Extract the [x, y] coordinate from the center of the cell holding the provided text.  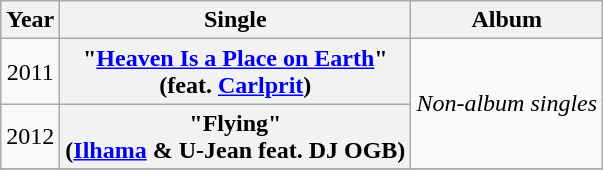
2011 [30, 72]
"Flying"(Ilhama & U-Jean feat. DJ OGB) [236, 136]
Non-album singles [507, 104]
2012 [30, 136]
"Heaven Is a Place on Earth"(feat. Carlprit) [236, 72]
Single [236, 20]
Year [30, 20]
Album [507, 20]
